Provide the [X, Y] coordinate of the cell's center where the given text is located.  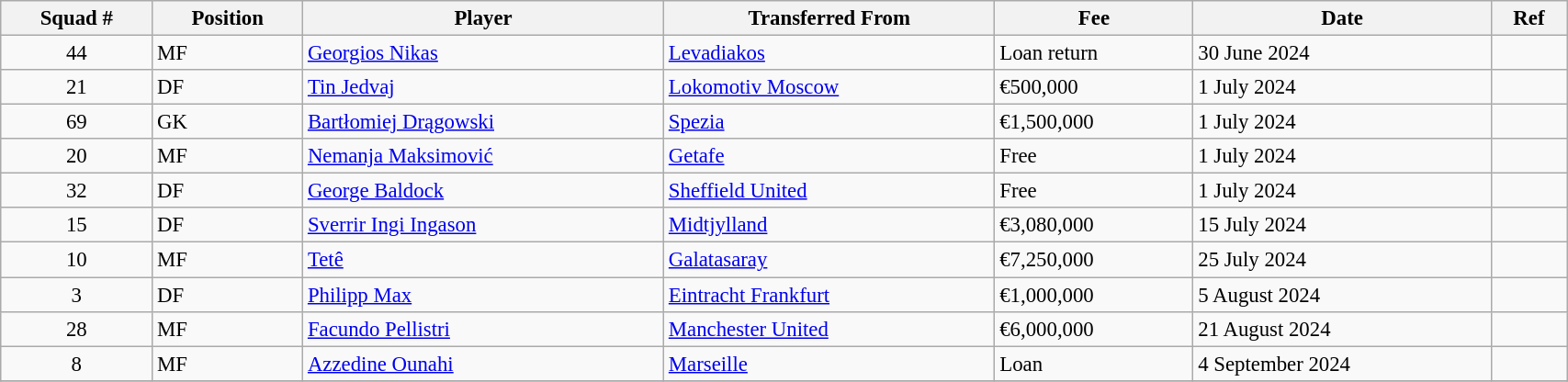
Manchester United [829, 329]
20 [77, 156]
Sheffield United [829, 191]
Lokomotiv Moscow [829, 87]
32 [77, 191]
Fee [1094, 18]
€7,250,000 [1094, 260]
€1,000,000 [1094, 295]
Loan [1094, 364]
4 September 2024 [1342, 364]
Position [228, 18]
Eintracht Frankfurt [829, 295]
€6,000,000 [1094, 329]
Tin Jedvaj [483, 87]
Getafe [829, 156]
15 [77, 225]
Nemanja Maksimović [483, 156]
30 June 2024 [1342, 53]
Player [483, 18]
44 [77, 53]
Ref [1529, 18]
3 [77, 295]
15 July 2024 [1342, 225]
Georgios Nikas [483, 53]
Midtjylland [829, 225]
28 [77, 329]
Spezia [829, 122]
Philipp Max [483, 295]
Sverrir Ingi Ingason [483, 225]
Loan return [1094, 53]
5 August 2024 [1342, 295]
Tetê [483, 260]
Date [1342, 18]
Transferred From [829, 18]
Facundo Pellistri [483, 329]
25 July 2024 [1342, 260]
21 August 2024 [1342, 329]
Levadiakos [829, 53]
21 [77, 87]
GK [228, 122]
€500,000 [1094, 87]
Azzedine Ounahi [483, 364]
Marseille [829, 364]
Galatasaray [829, 260]
Squad # [77, 18]
10 [77, 260]
69 [77, 122]
8 [77, 364]
George Baldock [483, 191]
€3,080,000 [1094, 225]
Bartłomiej Drągowski [483, 122]
€1,500,000 [1094, 122]
